Scan for the cell matching the given text and deliver its [X, Y] coordinate at center. 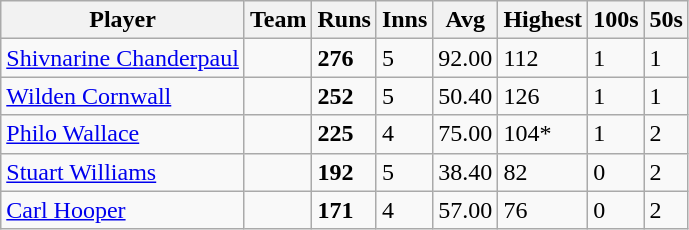
Highest [543, 20]
104* [543, 134]
112 [543, 58]
100s [616, 20]
276 [344, 58]
Stuart Williams [123, 172]
Inns [404, 20]
126 [543, 96]
Carl Hooper [123, 210]
Philo Wallace [123, 134]
Avg [466, 20]
192 [344, 172]
38.40 [466, 172]
50.40 [466, 96]
92.00 [466, 58]
Runs [344, 20]
76 [543, 210]
171 [344, 210]
Shivnarine Chanderpaul [123, 58]
75.00 [466, 134]
252 [344, 96]
82 [543, 172]
Wilden Cornwall [123, 96]
Team [278, 20]
57.00 [466, 210]
225 [344, 134]
Player [123, 20]
50s [666, 20]
